Identify which cell holds the provided text, then report its (X, Y) central coordinate. 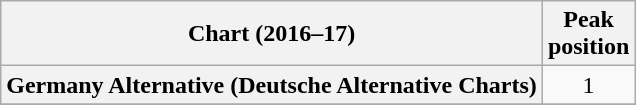
Chart (2016–17) (272, 34)
Peakposition (588, 34)
Germany Alternative (Deutsche Alternative Charts) (272, 85)
1 (588, 85)
